Search for the cell housing the specified text and yield its (X, Y) center coordinate. 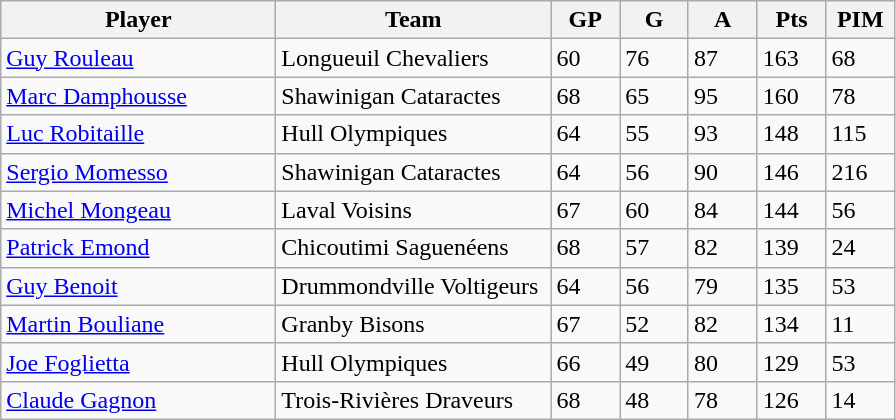
163 (792, 58)
Martin Bouliane (138, 324)
76 (654, 58)
24 (860, 248)
95 (722, 96)
134 (792, 324)
57 (654, 248)
216 (860, 172)
90 (722, 172)
Pts (792, 20)
148 (792, 134)
GP (586, 20)
144 (792, 210)
Player (138, 20)
Drummondville Voltigeurs (414, 286)
Patrick Emond (138, 248)
Marc Damphousse (138, 96)
Chicoutimi Saguenéens (414, 248)
48 (654, 400)
PIM (860, 20)
Sergio Momesso (138, 172)
139 (792, 248)
129 (792, 362)
G (654, 20)
84 (722, 210)
66 (586, 362)
160 (792, 96)
Trois-Rivières Draveurs (414, 400)
115 (860, 134)
87 (722, 58)
Joe Foglietta (138, 362)
52 (654, 324)
Granby Bisons (414, 324)
Claude Gagnon (138, 400)
55 (654, 134)
79 (722, 286)
126 (792, 400)
65 (654, 96)
Longueuil Chevaliers (414, 58)
Michel Mongeau (138, 210)
146 (792, 172)
Luc Robitaille (138, 134)
A (722, 20)
80 (722, 362)
14 (860, 400)
135 (792, 286)
Guy Rouleau (138, 58)
93 (722, 134)
11 (860, 324)
Guy Benoit (138, 286)
Team (414, 20)
Laval Voisins (414, 210)
49 (654, 362)
